Find where the given text appears and provide that cell's center as (x, y) coordinate. 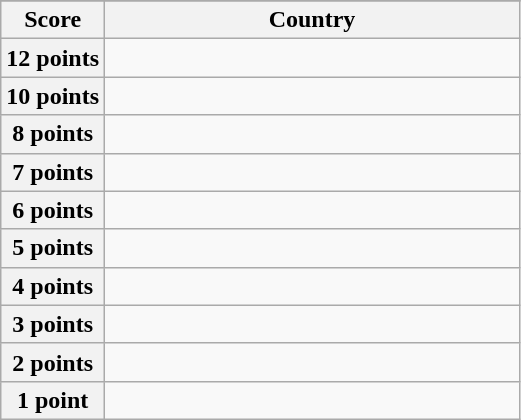
7 points (53, 172)
1 point (53, 400)
10 points (53, 96)
5 points (53, 248)
Country (312, 20)
8 points (53, 134)
6 points (53, 210)
3 points (53, 324)
12 points (53, 58)
4 points (53, 286)
Score (53, 20)
2 points (53, 362)
